Return (X, Y) of the center of cell containing provided text 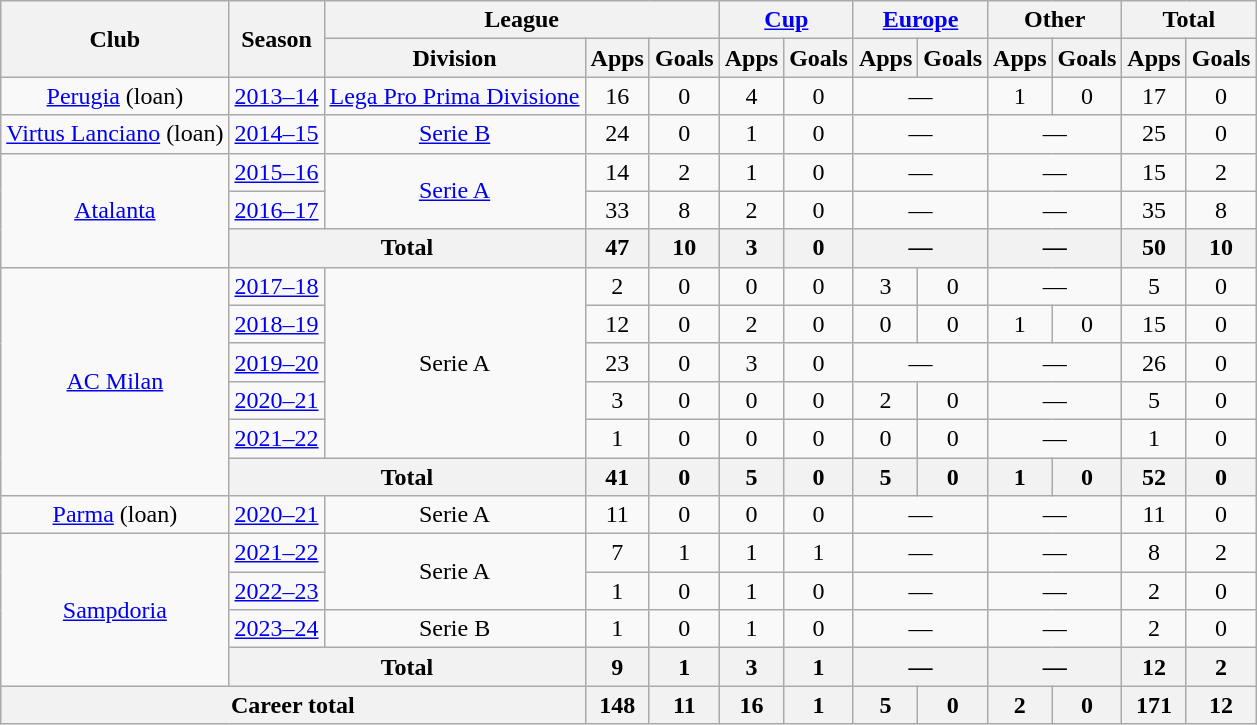
23 (617, 362)
17 (1154, 96)
2019–20 (276, 362)
Virtus Lanciano (loan) (115, 134)
2023–24 (276, 629)
171 (1154, 705)
Atalanta (115, 210)
2014–15 (276, 134)
35 (1154, 210)
148 (617, 705)
2018–19 (276, 324)
52 (1154, 477)
Season (276, 39)
Division (454, 58)
2017–18 (276, 286)
47 (617, 248)
50 (1154, 248)
2013–14 (276, 96)
14 (617, 172)
26 (1154, 362)
Cup (786, 20)
AC Milan (115, 381)
Sampdoria (115, 610)
Other (1055, 20)
2016–17 (276, 210)
4 (751, 96)
9 (617, 667)
League (522, 20)
24 (617, 134)
Parma (loan) (115, 515)
Europe (920, 20)
Career total (293, 705)
33 (617, 210)
Lega Pro Prima Divisione (454, 96)
2015–16 (276, 172)
Club (115, 39)
Perugia (loan) (115, 96)
7 (617, 553)
2022–23 (276, 591)
25 (1154, 134)
41 (617, 477)
